Find where the given text appears and provide that cell's center as (x, y) coordinate. 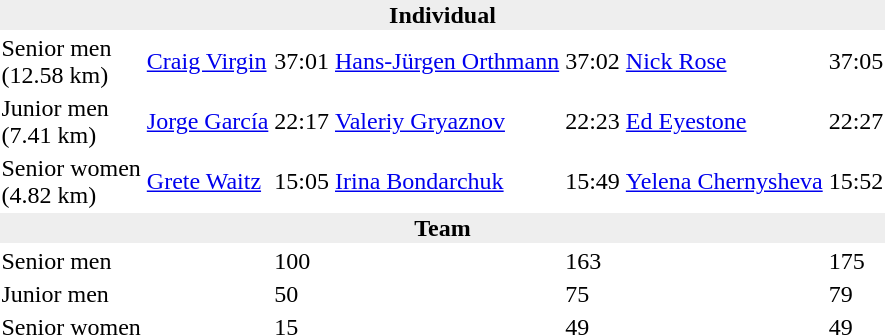
37:02 (593, 62)
37:01 (302, 62)
Junior men(7.41 km) (71, 122)
Yelena Chernysheva (724, 182)
Team (442, 228)
Senior men(12.58 km) (71, 62)
Valeriy Gryaznov (446, 122)
100 (302, 261)
22:17 (302, 122)
Ed Eyestone (724, 122)
79 (856, 294)
Irina Bondarchuk (446, 182)
Individual (442, 15)
22:27 (856, 122)
Nick Rose (724, 62)
15:05 (302, 182)
163 (593, 261)
Craig Virgin (207, 62)
50 (302, 294)
Junior men (71, 294)
15:49 (593, 182)
Grete Waitz (207, 182)
Senior men (71, 261)
37:05 (856, 62)
175 (856, 261)
22:23 (593, 122)
Senior women(4.82 km) (71, 182)
75 (593, 294)
Hans-Jürgen Orthmann (446, 62)
Jorge García (207, 122)
15:52 (856, 182)
